Return the [X, Y] coordinate for the center point of the cell that contains the specified text.  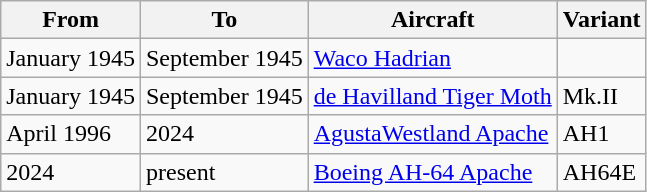
Boeing AH-64 Apache [432, 172]
AH64E [602, 172]
de Havilland Tiger Moth [432, 96]
Aircraft [432, 20]
April 1996 [71, 134]
Waco Hadrian [432, 58]
present [224, 172]
AgustaWestland Apache [432, 134]
To [224, 20]
Mk.II [602, 96]
AH1 [602, 134]
From [71, 20]
Variant [602, 20]
